Identify which cell holds the provided text, then report its [x, y] central coordinate. 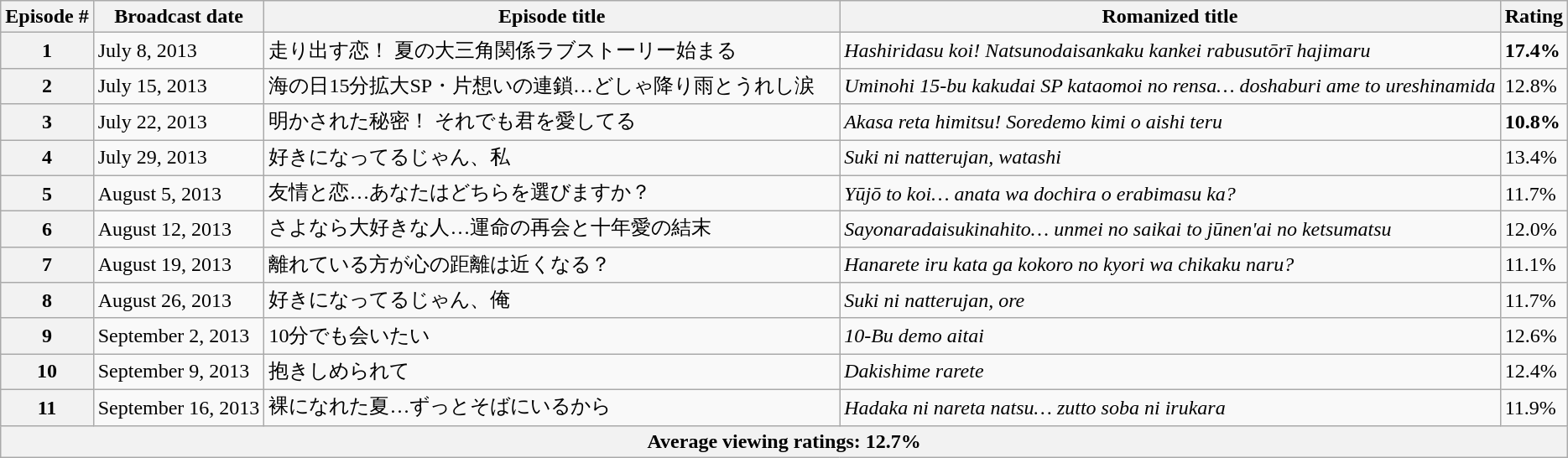
12.6% [1534, 336]
明かされた秘密！ それでも君を愛してる [552, 122]
7 [47, 265]
Uminohi 15-bu kakudai SP kataomoi no rensa… doshaburi ame to ureshinamida [1169, 86]
Hanarete iru kata ga kokoro no kyori wa chikaku naru? [1169, 265]
走り出す恋！ 夏の大三角関係ラブストーリー始まる [552, 50]
Hadaka ni nareta natsu… zutto soba ni irukara [1169, 408]
10 [47, 372]
11.9% [1534, 408]
Hashiridasu koi! Natsunodaisankaku kankei rabusutōrī hajimaru [1169, 50]
8 [47, 300]
10-Bu demo aitai [1169, 336]
1 [47, 50]
Sayonaradaisukinahito… unmei no saikai to jūnen'ai no ketsumatsu [1169, 230]
3 [47, 122]
August 5, 2013 [179, 193]
August 19, 2013 [179, 265]
Episode # [47, 17]
好きになってるじゃん、俺 [552, 300]
August 26, 2013 [179, 300]
Romanized title [1169, 17]
July 22, 2013 [179, 122]
13.4% [1534, 158]
4 [47, 158]
Rating [1534, 17]
Dakishime rarete [1169, 372]
5 [47, 193]
September 16, 2013 [179, 408]
August 12, 2013 [179, 230]
さよなら大好きな人…運命の再会と十年愛の結末 [552, 230]
Average viewing ratings: 12.7% [784, 441]
12.0% [1534, 230]
September 2, 2013 [179, 336]
10.8% [1534, 122]
11 [47, 408]
10分でも会いたい [552, 336]
Broadcast date [179, 17]
September 9, 2013 [179, 372]
Suki ni natterujan, ore [1169, 300]
2 [47, 86]
Akasa reta himitsu! Soredemo kimi o aishi teru [1169, 122]
July 8, 2013 [179, 50]
July 29, 2013 [179, 158]
12.4% [1534, 372]
Episode title [552, 17]
6 [47, 230]
9 [47, 336]
17.4% [1534, 50]
Suki ni natterujan, watashi [1169, 158]
好きになってるじゃん、私 [552, 158]
離れている方が心の距離は近くなる？ [552, 265]
11.1% [1534, 265]
海の日15分拡大SP・片想いの連鎖…どしゃ降り雨とうれし涙 [552, 86]
12.8% [1534, 86]
友情と恋…あなたはどちらを選びますか？ [552, 193]
抱きしめられて [552, 372]
裸になれた夏…ずっとそばにいるから [552, 408]
Yūjō to koi… anata wa dochira o erabimasu ka? [1169, 193]
July 15, 2013 [179, 86]
